Extract the (x, y) coordinate from the center of the cell holding the provided text.  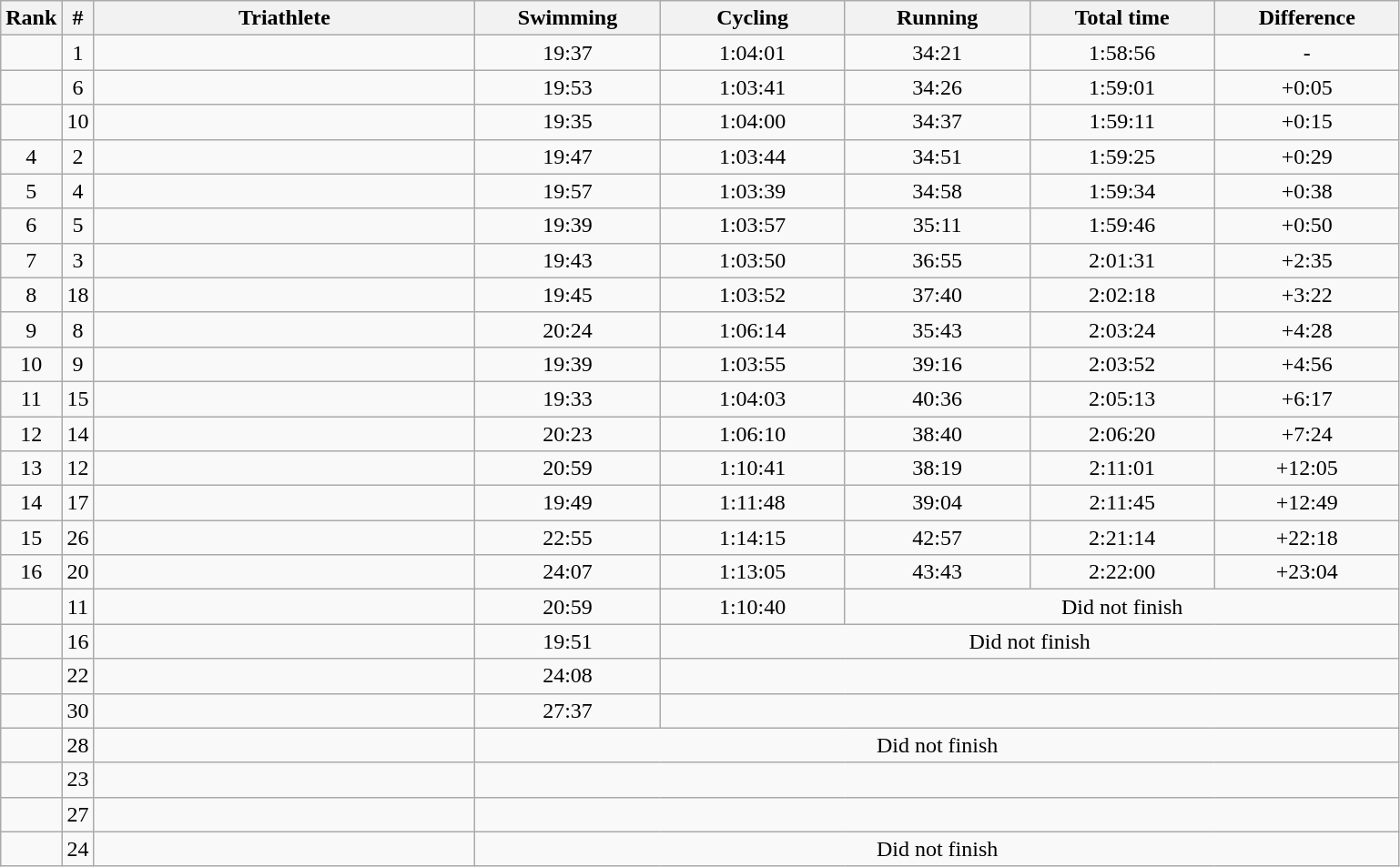
26 (78, 538)
+0:38 (1307, 191)
3 (78, 260)
1:03:44 (752, 156)
1:03:57 (752, 226)
38:40 (938, 434)
2:03:52 (1121, 364)
+4:28 (1307, 329)
19:33 (568, 398)
1:06:14 (752, 329)
19:47 (568, 156)
1:10:41 (752, 469)
1:58:56 (1121, 53)
1:59:11 (1121, 122)
34:21 (938, 53)
20 (78, 572)
+0:50 (1307, 226)
+12:05 (1307, 469)
Running (938, 18)
1:59:34 (1121, 191)
+2:35 (1307, 260)
Swimming (568, 18)
2:01:31 (1121, 260)
35:11 (938, 226)
39:16 (938, 364)
2:06:20 (1121, 434)
35:43 (938, 329)
19:53 (568, 87)
38:19 (938, 469)
13 (31, 469)
17 (78, 503)
2 (78, 156)
+0:15 (1307, 122)
+7:24 (1307, 434)
18 (78, 295)
1:03:55 (752, 364)
1:59:01 (1121, 87)
- (1307, 53)
1:04:00 (752, 122)
42:57 (938, 538)
43:43 (938, 572)
1:03:52 (752, 295)
Difference (1307, 18)
39:04 (938, 503)
1:04:01 (752, 53)
# (78, 18)
24:07 (568, 572)
+23:04 (1307, 572)
2:02:18 (1121, 295)
34:26 (938, 87)
34:37 (938, 122)
22:55 (568, 538)
37:40 (938, 295)
1:06:10 (752, 434)
+0:05 (1307, 87)
+3:22 (1307, 295)
2:11:01 (1121, 469)
Cycling (752, 18)
34:51 (938, 156)
Total time (1121, 18)
1:03:41 (752, 87)
24:08 (568, 676)
2:22:00 (1121, 572)
19:45 (568, 295)
Triathlete (284, 18)
2:11:45 (1121, 503)
19:43 (568, 260)
19:37 (568, 53)
1:59:25 (1121, 156)
20:23 (568, 434)
2:05:13 (1121, 398)
19:51 (568, 641)
28 (78, 745)
1:13:05 (752, 572)
22 (78, 676)
23 (78, 780)
30 (78, 711)
1:03:50 (752, 260)
1:10:40 (752, 607)
1:04:03 (752, 398)
36:55 (938, 260)
+0:29 (1307, 156)
19:57 (568, 191)
+12:49 (1307, 503)
40:36 (938, 398)
19:49 (568, 503)
+6:17 (1307, 398)
1:03:39 (752, 191)
1 (78, 53)
+22:18 (1307, 538)
2:21:14 (1121, 538)
7 (31, 260)
1:11:48 (752, 503)
1:14:15 (752, 538)
+4:56 (1307, 364)
24 (78, 849)
19:35 (568, 122)
1:59:46 (1121, 226)
27 (78, 814)
27:37 (568, 711)
2:03:24 (1121, 329)
Rank (31, 18)
20:24 (568, 329)
34:58 (938, 191)
